Find where the given text appears and provide that cell's center as (X, Y) coordinate. 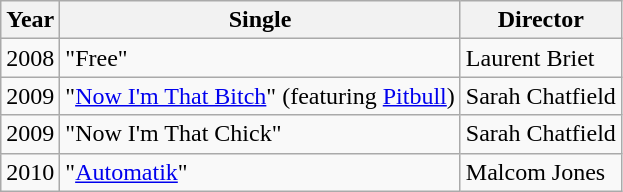
"Automatik" (260, 172)
"Now I'm That Chick" (260, 134)
Director (540, 20)
"Free" (260, 58)
"Now I'm That Bitch" (featuring Pitbull) (260, 96)
Single (260, 20)
Laurent Briet (540, 58)
2010 (30, 172)
Malcom Jones (540, 172)
2008 (30, 58)
Year (30, 20)
